From the cell containing the given text, extract its center point as [X, Y] coordinate. 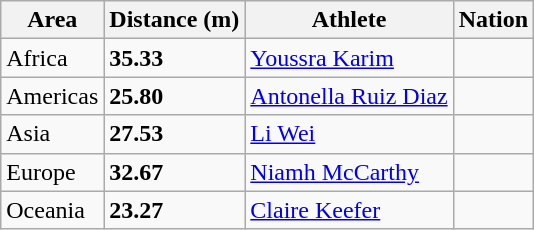
Area [52, 20]
Oceania [52, 210]
Americas [52, 96]
Nation [493, 20]
Niamh McCarthy [349, 172]
Asia [52, 134]
25.80 [174, 96]
35.33 [174, 58]
Claire Keefer [349, 210]
32.67 [174, 172]
Youssra Karim [349, 58]
Athlete [349, 20]
Li Wei [349, 134]
Africa [52, 58]
27.53 [174, 134]
Antonella Ruiz Diaz [349, 96]
Distance (m) [174, 20]
Europe [52, 172]
23.27 [174, 210]
